Search for the cell housing the specified text and yield its [X, Y] center coordinate. 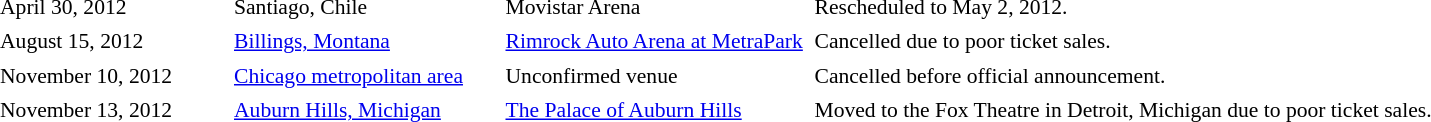
Billings, Montana [365, 42]
Rimrock Auto Arena at MetraPark [655, 42]
Chicago metropolitan area [365, 76]
Unconfirmed venue [655, 76]
